Pinpoint the cell where the given text exists, returning its (x, y) midpoint coordinate. 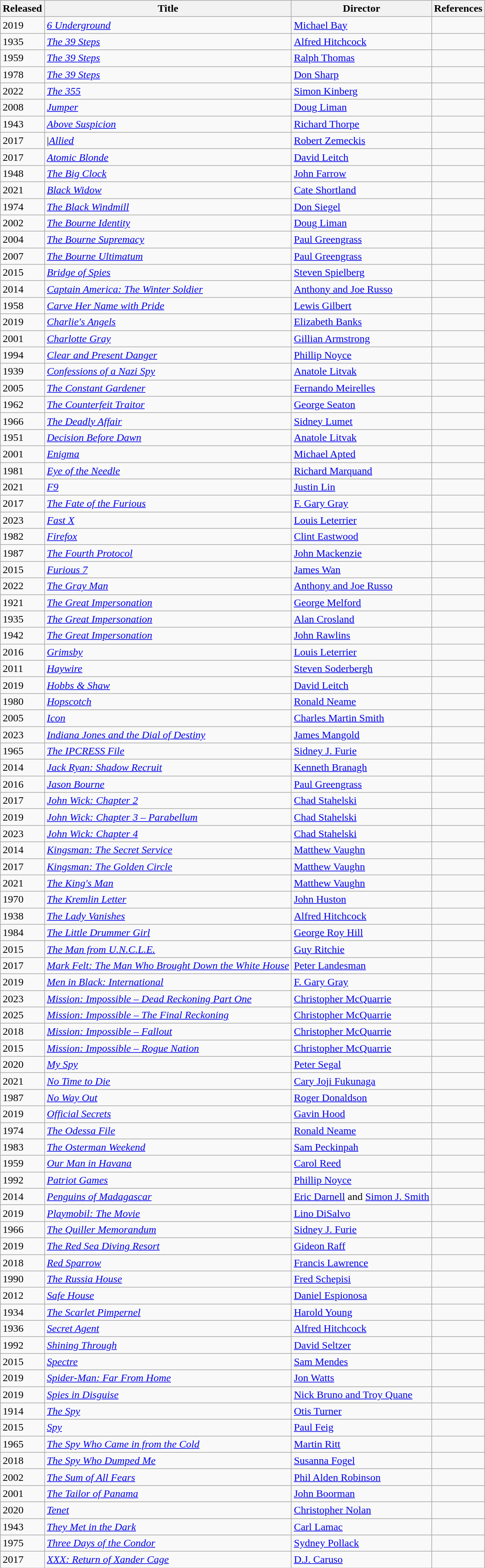
The Gray Man (167, 586)
The Fourth Protocol (167, 553)
Eric Darnell and Simon J. Smith (362, 1196)
2012 (23, 1296)
1938 (23, 916)
Mission: Impossible – Rogue Nation (167, 1048)
1962 (23, 404)
Susanna Fogel (362, 1460)
Patriot Games (167, 1180)
1984 (23, 932)
Grimsby (167, 652)
Mark Felt: The Man Who Brought Down the White House (167, 965)
Sam Mendes (362, 1362)
No Time to Die (167, 1081)
XXX: Return of Xander Cage (167, 1560)
Jon Watts (362, 1378)
The Spy (167, 1411)
Title (167, 9)
Red Sparrow (167, 1263)
Charlie's Angels (167, 322)
The Constant Gardener (167, 388)
1975 (23, 1543)
John Rawlins (362, 636)
2004 (23, 240)
1939 (23, 372)
Secret Agent (167, 1329)
Clear and Present Danger (167, 355)
Penguins of Madagascar (167, 1196)
Gideon Raff (362, 1246)
1983 (23, 1147)
John Boorman (362, 1493)
Hopscotch (167, 701)
The King's Man (167, 883)
Michael Apted (362, 454)
2011 (23, 668)
Firefox (167, 537)
Black Widow (167, 190)
1942 (23, 636)
1914 (23, 1411)
Mission: Impossible – Fallout (167, 1032)
George Seaton (362, 404)
Steven Soderbergh (362, 668)
1921 (23, 603)
D.J. Caruso (362, 1560)
Furious 7 (167, 570)
John Wick: Chapter 3 – Parabellum (167, 817)
James Mangold (362, 735)
Harold Young (362, 1312)
The Bourne Ultimatum (167, 256)
Three Days of the Condor (167, 1543)
Nick Bruno and Troy Quane (362, 1395)
John Wick: Chapter 2 (167, 801)
Spectre (167, 1362)
Gavin Hood (362, 1114)
Kingsman: The Golden Circle (167, 867)
Official Secrets (167, 1114)
Kingsman: The Secret Service (167, 850)
Charlotte Gray (167, 339)
Ralph Thomas (362, 58)
Mission: Impossible – Dead Reckoning Part One (167, 998)
George Roy Hill (362, 932)
The Fate of the Furious (167, 504)
The Tailor of Panama (167, 1493)
They Met in the Dark (167, 1526)
John Farrow (362, 173)
Lino DiSalvo (362, 1213)
Otis Turner (362, 1411)
Confessions of a Nazi Spy (167, 372)
Director (362, 9)
Eye of the Needle (167, 470)
Don Siegel (362, 207)
Enigma (167, 454)
Steven Spielberg (362, 273)
6 Underground (167, 25)
1970 (23, 900)
Paul Feig (362, 1428)
Fred Schepisi (362, 1279)
1978 (23, 75)
David Seltzer (362, 1345)
The Little Drummer Girl (167, 932)
1934 (23, 1312)
Carve Her Name with Pride (167, 306)
Our Man in Havana (167, 1164)
Bridge of Spies (167, 273)
1994 (23, 355)
Safe House (167, 1296)
Alan Crosland (362, 619)
The Spy Who Dumped Me (167, 1460)
The IPCRESS File (167, 751)
Captain America: The Winter Soldier (167, 289)
The Red Sea Diving Resort (167, 1246)
Francis Lawrence (362, 1263)
Tenet (167, 1510)
|Allied (167, 140)
1958 (23, 306)
1980 (23, 701)
Carl Lamac (362, 1526)
1948 (23, 173)
Michael Bay (362, 25)
References (458, 9)
1951 (23, 437)
Martin Ritt (362, 1444)
The Quiller Memorandum (167, 1229)
Sam Peckinpah (362, 1147)
Spider-Man: Far From Home (167, 1378)
No Way Out (167, 1098)
Phil Alden Robinson (362, 1477)
The Bourne Supremacy (167, 240)
The Spy Who Came in from the Cold (167, 1444)
The Man from U.N.C.L.E. (167, 949)
Above Suspicion (167, 124)
George Melford (362, 603)
Spies in Disguise (167, 1395)
Peter Segal (362, 1065)
John Mackenzie (362, 553)
Mission: Impossible – The Final Reckoning (167, 1015)
F9 (167, 487)
The Big Clock (167, 173)
The Deadly Affair (167, 421)
1990 (23, 1279)
Released (23, 9)
Hobbs & Shaw (167, 685)
Indiana Jones and the Dial of Destiny (167, 735)
Kenneth Branagh (362, 768)
Atomic Blonde (167, 157)
Guy Ritchie (362, 949)
Haywire (167, 668)
The Bourne Identity (167, 223)
Jumper (167, 108)
John Wick: Chapter 4 (167, 834)
1981 (23, 470)
The Kremlin Letter (167, 900)
Jack Ryan: Shadow Recruit (167, 768)
Elizabeth Banks (362, 322)
Don Sharp (362, 75)
2007 (23, 256)
Men in Black: International (167, 982)
Simon Kinberg (362, 91)
The Black Windmill (167, 207)
2008 (23, 108)
Gillian Armstrong (362, 339)
Shining Through (167, 1345)
2025 (23, 1015)
John Huston (362, 900)
Lewis Gilbert (362, 306)
The Scarlet Pimpernel (167, 1312)
1936 (23, 1329)
Christopher Nolan (362, 1510)
The Sum of All Fears (167, 1477)
Sidney Lumet (362, 421)
Fernando Meirelles (362, 388)
Justin Lin (362, 487)
Jason Bourne (167, 784)
The Osterman Weekend (167, 1147)
Fast X (167, 520)
Carol Reed (362, 1164)
Cate Shortland (362, 190)
Robert Zemeckis (362, 140)
The Lady Vanishes (167, 916)
Clint Eastwood (362, 537)
The Russia House (167, 1279)
Decision Before Dawn (167, 437)
1982 (23, 537)
James Wan (362, 570)
Richard Marquand (362, 470)
My Spy (167, 1065)
The Counterfeit Traitor (167, 404)
Sydney Pollack (362, 1543)
The 355 (167, 91)
Charles Martin Smith (362, 718)
The Odessa File (167, 1131)
Playmobil: The Movie (167, 1213)
Peter Landesman (362, 965)
Richard Thorpe (362, 124)
Icon (167, 718)
Daniel Espionosa (362, 1296)
Cary Joji Fukunaga (362, 1081)
Spy (167, 1428)
Roger Donaldson (362, 1098)
